Scan for the cell matching the given text and deliver its [x, y] coordinate at center. 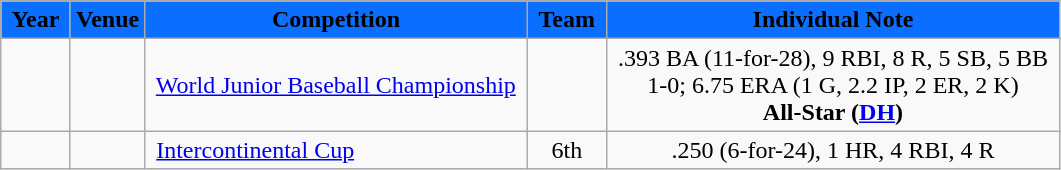
Competition [336, 20]
Year [36, 20]
.250 (6-for-24), 1 HR, 4 RBI, 4 R [832, 150]
World Junior Baseball Championship [336, 85]
Individual Note [832, 20]
.393 BA (11-for-28), 9 RBI, 8 R, 5 SB, 5 BB 1-0; 6.75 ERA (1 G, 2.2 IP, 2 ER, 2 K)All-Star (DH) [832, 85]
Team [566, 20]
6th [566, 150]
Intercontinental Cup [336, 150]
Venue [107, 20]
